Return the (X, Y) coordinate for the center point of the cell that contains the specified text.  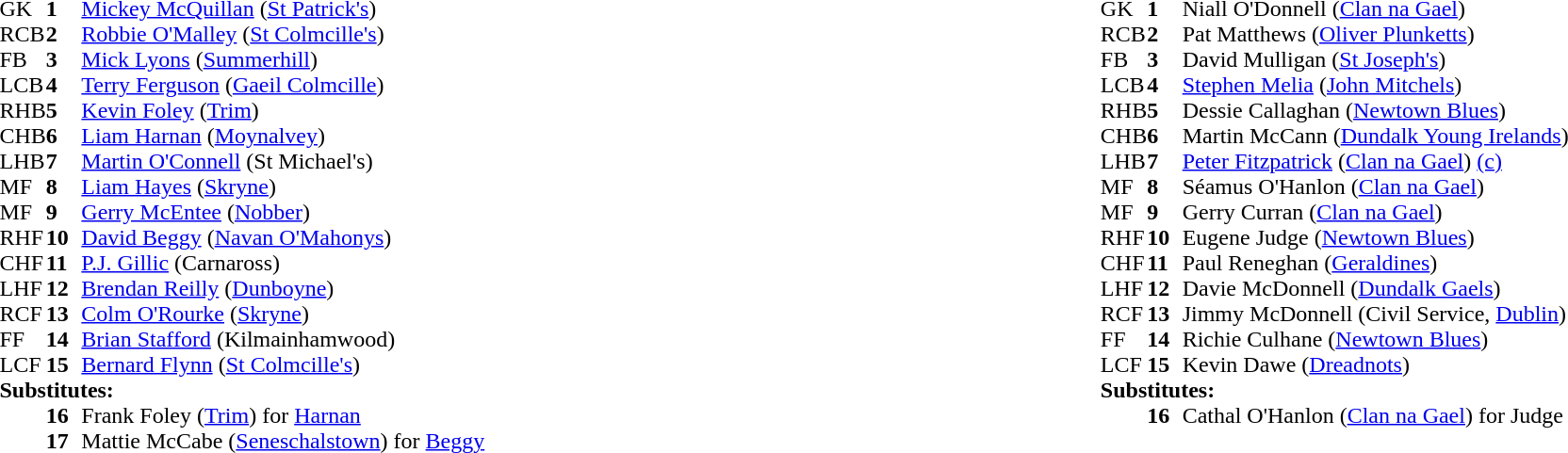
17 (64, 441)
Liam Harnan (Moynalvey) (283, 136)
Gerry McEntee (Nobber) (283, 213)
P.J. Gillic (Carnaross) (283, 264)
Terry Ferguson (Gaeil Colmcille) (283, 85)
Kevin Foley (Trim) (283, 111)
Frank Foley (Trim) for Harnan (283, 416)
Brian Stafford (Kilmainhamwood) (283, 339)
David Beggy (Navan O'Mahonys) (283, 237)
Bernard Flynn (St Colmcille's) (283, 365)
Brendan Reilly (Dunboyne) (283, 288)
Robbie O'Malley (St Colmcille's) (283, 34)
Liam Hayes (Skryne) (283, 186)
Martin O'Connell (St Michael's) (283, 162)
Substitutes: (243, 390)
Mattie McCabe (Seneschalstown) for Beggy (283, 441)
Colm O'Rourke (Skryne) (283, 315)
Mick Lyons (Summerhill) (283, 60)
